Provide the (x, y) coordinate of the cell's center where the given text is located.  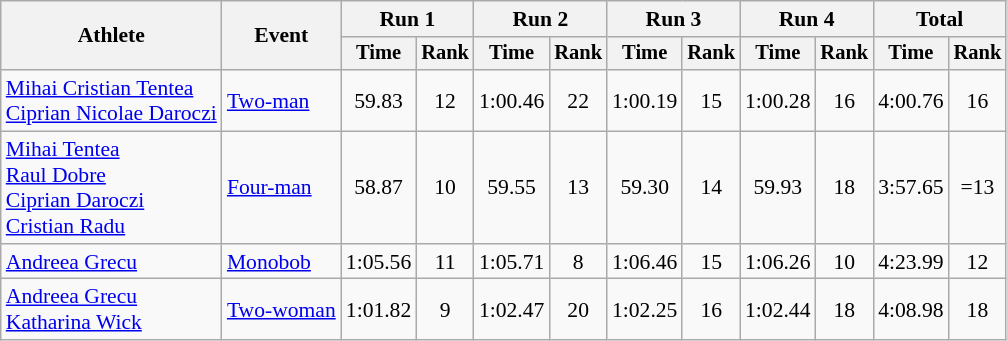
Athlete (112, 36)
4:00.76 (910, 100)
Event (282, 36)
11 (445, 262)
=13 (978, 188)
Mihai TenteaRaul DobreCiprian DarocziCristian Radu (112, 188)
Run 2 (540, 19)
1:02.47 (512, 310)
4:08.98 (910, 310)
1:06.46 (644, 262)
Two-woman (282, 310)
59.55 (512, 188)
1:05.71 (512, 262)
Four-man (282, 188)
1:00.19 (644, 100)
1:02.25 (644, 310)
1:00.46 (512, 100)
Two-man (282, 100)
Run 4 (806, 19)
1:00.28 (778, 100)
Mihai Cristian TenteaCiprian Nicolae Daroczi (112, 100)
59.30 (644, 188)
59.83 (378, 100)
Run 3 (674, 19)
14 (711, 188)
Andreea GrecuKatharina Wick (112, 310)
58.87 (378, 188)
1:05.56 (378, 262)
Run 1 (408, 19)
9 (445, 310)
1:02.44 (778, 310)
1:06.26 (778, 262)
8 (578, 262)
Monobob (282, 262)
3:57.65 (910, 188)
1:01.82 (378, 310)
20 (578, 310)
22 (578, 100)
59.93 (778, 188)
4:23.99 (910, 262)
13 (578, 188)
Total (940, 19)
Andreea Grecu (112, 262)
